Locate the cell with the specified text and output its (x, y) center coordinate. 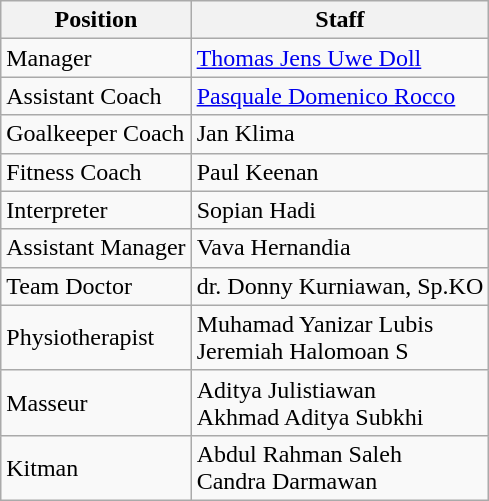
Jan Klima (340, 134)
Position (96, 20)
dr. Donny Kurniawan, Sp.KO (340, 286)
Goalkeeper Coach (96, 134)
Fitness Coach (96, 172)
Abdul Rahman Saleh Candra Darmawan (340, 468)
Aditya Julistiawan Akhmad Aditya Subkhi (340, 402)
Assistant Manager (96, 248)
Thomas Jens Uwe Doll (340, 58)
Interpreter (96, 210)
Assistant Coach (96, 96)
Muhamad Yanizar Lubis Jeremiah Halomoan S (340, 338)
Masseur (96, 402)
Sopian Hadi (340, 210)
Team Doctor (96, 286)
Physiotherapist (96, 338)
Pasquale Domenico Rocco (340, 96)
Staff (340, 20)
Paul Keenan (340, 172)
Vava Hernandia (340, 248)
Manager (96, 58)
Kitman (96, 468)
